Extract the [x, y] coordinate from the center of the cell holding the provided text.  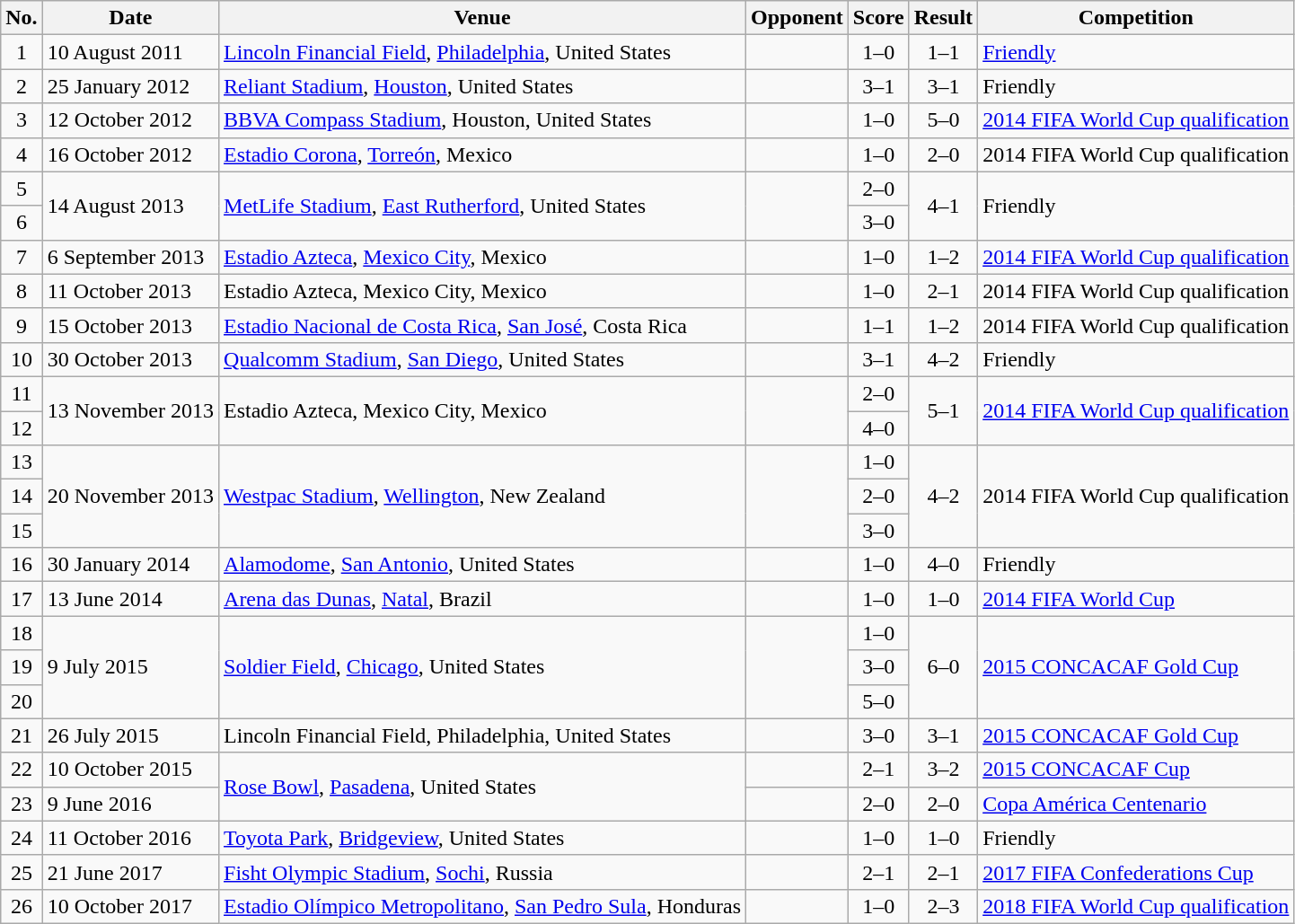
Toyota Park, Bridgeview, United States [483, 838]
18 [22, 633]
2018 FIFA World Cup qualification [1136, 906]
6–0 [943, 667]
23 [22, 804]
BBVA Compass Stadium, Houston, United States [483, 120]
7 [22, 257]
20 [22, 701]
Result [943, 18]
13 November 2013 [130, 410]
10 August 2011 [130, 52]
26 July 2015 [130, 735]
Competition [1136, 18]
2 [22, 86]
Date [130, 18]
22 [22, 770]
12 October 2012 [130, 120]
16 October 2012 [130, 154]
11 October 2013 [130, 291]
5–1 [943, 410]
Venue [483, 18]
25 January 2012 [130, 86]
6 [22, 223]
25 [22, 872]
9 July 2015 [130, 667]
5 [22, 189]
21 June 2017 [130, 872]
30 January 2014 [130, 565]
Score [878, 18]
14 August 2013 [130, 206]
Estadio Corona, Torreón, Mexico [483, 154]
12 [22, 428]
9 [22, 325]
2017 FIFA Confederations Cup [1136, 872]
Fisht Olympic Stadium, Sochi, Russia [483, 872]
6 September 2013 [130, 257]
24 [22, 838]
11 [22, 393]
26 [22, 906]
Reliant Stadium, Houston, United States [483, 86]
11 October 2016 [130, 838]
19 [22, 667]
2015 CONCACAF Cup [1136, 770]
2014 FIFA World Cup [1136, 599]
13 [22, 462]
Copa América Centenario [1136, 804]
Rose Bowl, Pasadena, United States [483, 787]
21 [22, 735]
17 [22, 599]
Estadio Olímpico Metropolitano, San Pedro Sula, Honduras [483, 906]
20 November 2013 [130, 497]
Opponent [797, 18]
1 [22, 52]
No. [22, 18]
Soldier Field, Chicago, United States [483, 667]
10 October 2015 [130, 770]
13 June 2014 [130, 599]
Arena das Dunas, Natal, Brazil [483, 599]
3–2 [943, 770]
15 October 2013 [130, 325]
15 [22, 531]
16 [22, 565]
Qualcomm Stadium, San Diego, United States [483, 359]
9 June 2016 [130, 804]
4–1 [943, 206]
Alamodome, San Antonio, United States [483, 565]
8 [22, 291]
10 [22, 359]
2–3 [943, 906]
4 [22, 154]
30 October 2013 [130, 359]
MetLife Stadium, East Rutherford, United States [483, 206]
Westpac Stadium, Wellington, New Zealand [483, 497]
3 [22, 120]
10 October 2017 [130, 906]
14 [22, 497]
Estadio Nacional de Costa Rica, San José, Costa Rica [483, 325]
